Determine the (x, y) coordinate at the center of the cell enclosing the given text.  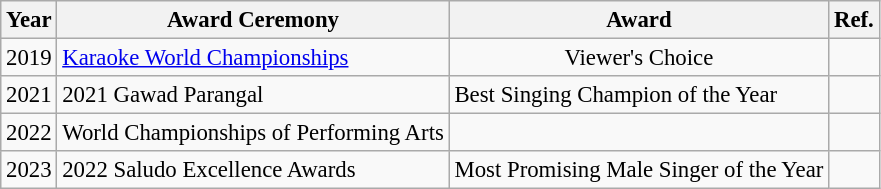
2021 Gawad Parangal (253, 95)
Most Promising Male Singer of the Year (639, 170)
2019 (29, 58)
World Championships of Performing Arts (253, 133)
Award Ceremony (253, 20)
Ref. (854, 20)
Best Singing Champion of the Year (639, 95)
Award (639, 20)
Karaoke World Championships (253, 58)
2021 (29, 95)
2023 (29, 170)
2022 (29, 133)
2022 Saludo Excellence Awards (253, 170)
Year (29, 20)
Viewer's Choice (639, 58)
